Determine the [X, Y] coordinate at the center of the cell enclosing the given text.  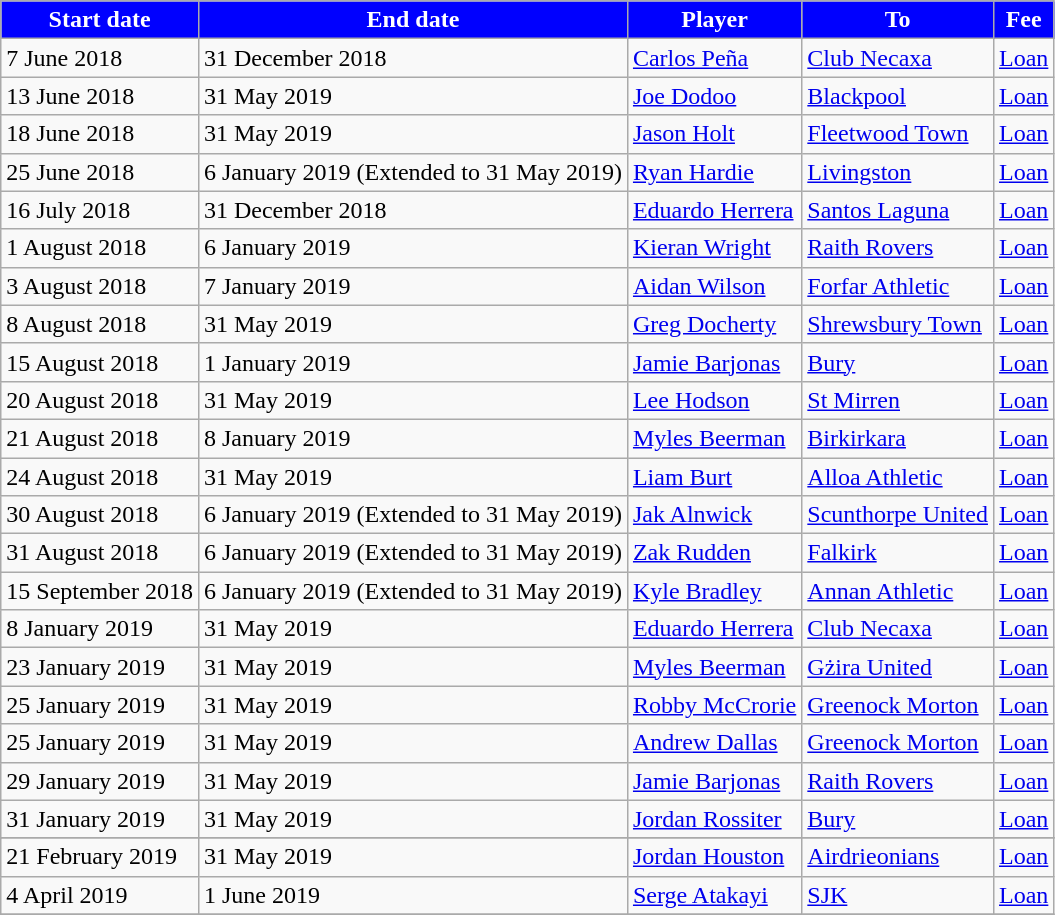
21 August 2018 [100, 438]
Annan Athletic [898, 591]
Zak Rudden [714, 553]
SJK [898, 895]
Jak Alnwick [714, 515]
Andrew Dallas [714, 743]
Kieran Wright [714, 248]
Forfar Athletic [898, 286]
Player [714, 20]
Jason Holt [714, 134]
3 August 2018 [100, 286]
15 August 2018 [100, 362]
15 September 2018 [100, 591]
23 January 2019 [100, 667]
Alloa Athletic [898, 477]
Kyle Bradley [714, 591]
24 August 2018 [100, 477]
7 June 2018 [100, 58]
Scunthorpe United [898, 515]
Lee Hodson [714, 400]
St Mirren [898, 400]
Santos Laguna [898, 210]
8 August 2018 [100, 324]
To [898, 20]
Start date [100, 20]
Airdrieonians [898, 857]
Liam Burt [714, 477]
Ryan Hardie [714, 172]
Jordan Rossiter [714, 819]
Shrewsbury Town [898, 324]
Aidan Wilson [714, 286]
31 August 2018 [100, 553]
Serge Atakayi [714, 895]
18 June 2018 [100, 134]
Livingston [898, 172]
End date [412, 20]
16 July 2018 [100, 210]
Fee [1023, 20]
6 January 2019 [412, 248]
Robby McCrorie [714, 705]
Falkirk [898, 553]
21 February 2019 [100, 857]
Birkirkara [898, 438]
29 January 2019 [100, 781]
Fleetwood Town [898, 134]
Jordan Houston [714, 857]
Carlos Peña [714, 58]
Gżira United [898, 667]
1 August 2018 [100, 248]
7 January 2019 [412, 286]
1 January 2019 [412, 362]
31 January 2019 [100, 819]
Blackpool [898, 96]
13 June 2018 [100, 96]
Joe Dodoo [714, 96]
30 August 2018 [100, 515]
1 June 2019 [412, 895]
Greg Docherty [714, 324]
25 June 2018 [100, 172]
4 April 2019 [100, 895]
20 August 2018 [100, 400]
